Pinpoint the cell where the given text exists, returning its (X, Y) midpoint coordinate. 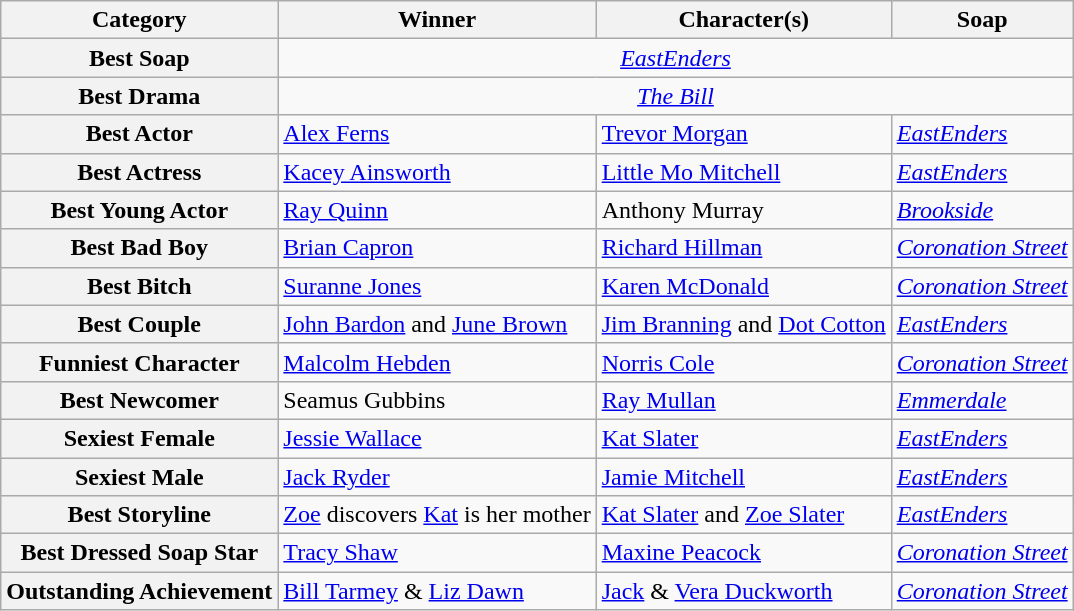
Best Newcomer (140, 400)
Best Young Actor (140, 210)
Funniest Character (140, 362)
Seamus Gubbins (437, 400)
Sexiest Female (140, 438)
Best Bad Boy (140, 248)
Norris Cole (744, 362)
Jessie Wallace (437, 438)
Best Storyline (140, 515)
Malcolm Hebden (437, 362)
Ray Mullan (744, 400)
Alex Ferns (437, 134)
Character(s) (744, 20)
Maxine Peacock (744, 553)
Karen McDonald (744, 286)
Best Couple (140, 324)
Sexiest Male (140, 477)
Zoe discovers Kat is her mother (437, 515)
Best Actor (140, 134)
Suranne Jones (437, 286)
Trevor Morgan (744, 134)
Jamie Mitchell (744, 477)
Kacey Ainsworth (437, 172)
Tracy Shaw (437, 553)
Winner (437, 20)
Outstanding Achievement (140, 591)
Kat Slater (744, 438)
Jim Branning and Dot Cotton (744, 324)
Jack Ryder (437, 477)
Jack & Vera Duckworth (744, 591)
Best Dressed Soap Star (140, 553)
Brian Capron (437, 248)
Best Bitch (140, 286)
Best Actress (140, 172)
The Bill (676, 96)
Soap (982, 20)
Category (140, 20)
Richard Hillman (744, 248)
Best Drama (140, 96)
Anthony Murray (744, 210)
Brookside (982, 210)
John Bardon and June Brown (437, 324)
Emmerdale (982, 400)
Best Soap (140, 58)
Bill Tarmey & Liz Dawn (437, 591)
Little Mo Mitchell (744, 172)
Ray Quinn (437, 210)
Kat Slater and Zoe Slater (744, 515)
